Detect which cell encompasses the target text, then output its (X, Y) center coordinate. 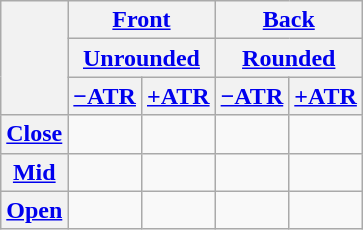
Back (288, 20)
Mid (34, 172)
Front (142, 20)
Rounded (288, 58)
Unrounded (142, 58)
Open (34, 210)
Close (34, 134)
